Scan for the cell matching the given text and deliver its [x, y] coordinate at center. 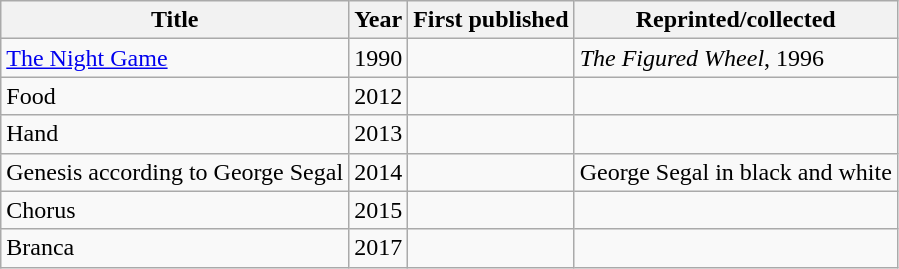
Year [378, 20]
The Night Game [175, 58]
Branca [175, 248]
Chorus [175, 210]
Food [175, 96]
2013 [378, 134]
Title [175, 20]
Hand [175, 134]
2017 [378, 248]
2014 [378, 172]
Reprinted/collected [736, 20]
1990 [378, 58]
George Segal in black and white [736, 172]
Genesis according to George Segal [175, 172]
First published [491, 20]
The Figured Wheel, 1996 [736, 58]
2012 [378, 96]
2015 [378, 210]
